Provide the (x, y) coordinate of the cell's center where the given text is located.  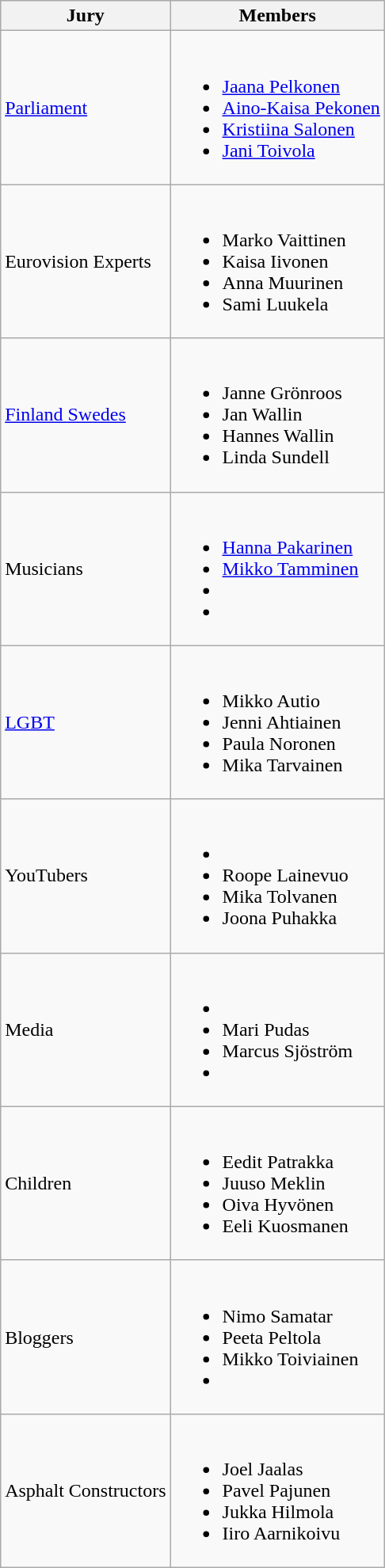
Eedit PatrakkaJuuso MeklinOiva HyvönenEeli Kuosmanen (277, 1183)
Jaana PelkonenAino-Kaisa PekonenKristiina SalonenJani Toivola (277, 108)
Marko VaittinenKaisa IivonenAnna MuurinenSami Luukela (277, 261)
Mari PudasMarcus Sjöström (277, 1029)
LGBT (86, 722)
Hanna PakarinenMikko Tamminen (277, 569)
Finland Swedes (86, 415)
Bloggers (86, 1337)
Parliament (86, 108)
Media (86, 1029)
Mikko AutioJenni AhtiainenPaula NoronenMika Tarvainen (277, 722)
Members (277, 16)
Musicians (86, 569)
YouTubers (86, 876)
Nimo SamatarPeeta PeltolaMikko Toiviainen (277, 1337)
Jury (86, 16)
Eurovision Experts (86, 261)
Asphalt Constructors (86, 1490)
Roope LainevuoMika TolvanenJoona Puhakka (277, 876)
Joel JaalasPavel PajunenJukka HilmolaIiro Aarnikoivu (277, 1490)
Janne GrönroosJan WallinHannes WallinLinda Sundell (277, 415)
Children (86, 1183)
